Return [x, y] of the center of cell containing provided text 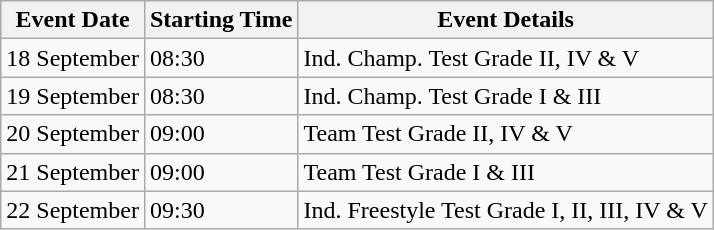
Team Test Grade I & III [506, 172]
Ind. Champ. Test Grade II, IV & V [506, 58]
Team Test Grade II, IV & V [506, 134]
20 September [73, 134]
Starting Time [221, 20]
Ind. Freestyle Test Grade I, II, III, IV & V [506, 210]
09:30 [221, 210]
21 September [73, 172]
18 September [73, 58]
22 September [73, 210]
Event Details [506, 20]
Ind. Champ. Test Grade I & III [506, 96]
19 September [73, 96]
Event Date [73, 20]
